Provide the [X, Y] coordinate of the cell's center where the given text is located.  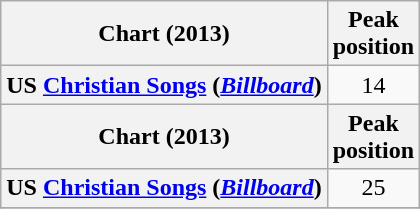
14 [373, 85]
25 [373, 188]
